Provide the (X, Y) coordinate of the cell's center where the given text is located.  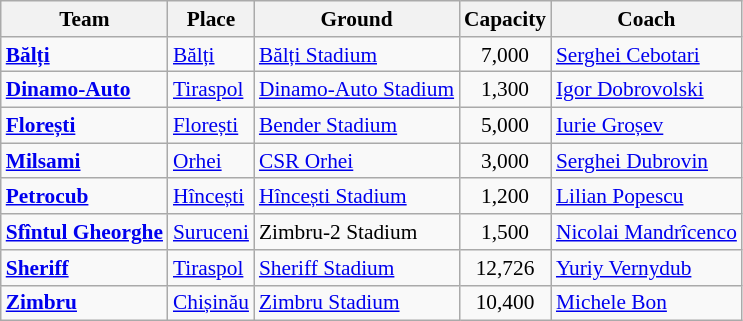
3,000 (505, 161)
Hîncești (211, 197)
Bender Stadium (356, 126)
Iurie Groșev (646, 126)
5,000 (505, 126)
Serghei Cebotari (646, 55)
Bălți Stadium (356, 55)
Michele Bon (646, 303)
Capacity (505, 19)
7,000 (505, 55)
Place (211, 19)
Petrocub (84, 197)
Zimbru (84, 303)
Dinamo-Auto Stadium (356, 90)
Zimbru Stadium (356, 303)
1,500 (505, 232)
Milsami (84, 161)
Nicolai Mandrîcenco (646, 232)
1,200 (505, 197)
Dinamo-Auto (84, 90)
Orhei (211, 161)
Lilian Popescu (646, 197)
Sheriff (84, 268)
Team (84, 19)
1,300 (505, 90)
CSR Orhei (356, 161)
Sfîntul Gheorghe (84, 232)
Serghei Dubrovin (646, 161)
Coach (646, 19)
Suruceni (211, 232)
Igor Dobrovolski (646, 90)
Sheriff Stadium (356, 268)
Chișinău (211, 303)
Zimbru-2 Stadium (356, 232)
10,400 (505, 303)
Hîncești Stadium (356, 197)
12,726 (505, 268)
Yuriy Vernydub (646, 268)
Ground (356, 19)
